Return (x, y) of the center of cell containing provided text 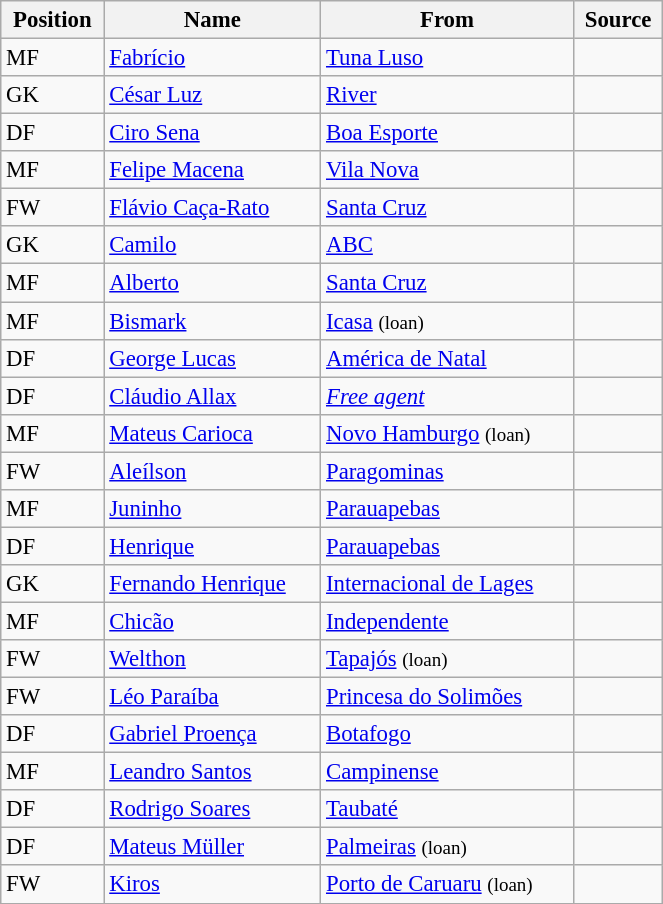
Chicão (212, 621)
George Lucas (212, 358)
Welthon (212, 659)
From (448, 20)
César Luz (212, 95)
Henrique (212, 546)
Aleílson (212, 471)
Cláudio Allax (212, 396)
América de Natal (448, 358)
Rodrigo Soares (212, 809)
Name (212, 20)
Source (618, 20)
Princesa do Solimões (448, 697)
Internacional de Lages (448, 584)
Botafogo (448, 734)
ABC (448, 245)
Fabrício (212, 58)
Ciro Sena (212, 133)
Vila Nova (448, 170)
Flávio Caça-Rato (212, 208)
Alberto (212, 283)
Léo Paraíba (212, 697)
Novo Hamburgo (loan) (448, 433)
Independente (448, 621)
Boa Esporte (448, 133)
Mateus Müller (212, 847)
Position (52, 20)
Fernando Henrique (212, 584)
Tuna Luso (448, 58)
Palmeiras (loan) (448, 847)
Camilo (212, 245)
Campinense (448, 772)
Icasa (loan) (448, 321)
River (448, 95)
Juninho (212, 509)
Kiros (212, 885)
Paragominas (448, 471)
Free agent (448, 396)
Bismark (212, 321)
Felipe Macena (212, 170)
Porto de Caruaru (loan) (448, 885)
Tapajós (loan) (448, 659)
Taubaté (448, 809)
Gabriel Proença (212, 734)
Mateus Carioca (212, 433)
Leandro Santos (212, 772)
